Return [x, y] of the center of cell containing provided text 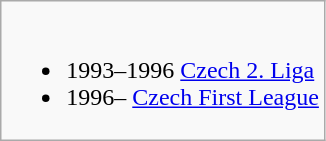
1993–1996 Czech 2. Liga1996– Czech First League [163, 71]
